Output the [X, Y] coordinate of the center of the cell containing the given text.  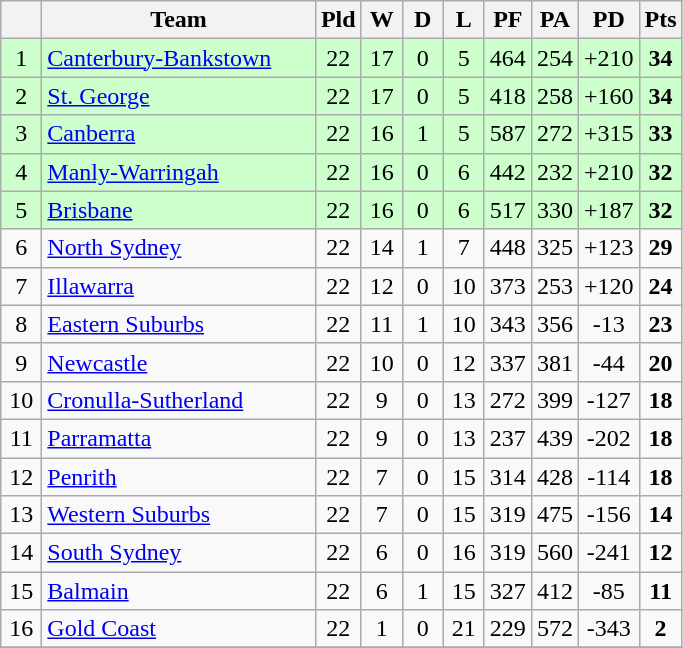
Pts [660, 20]
381 [554, 362]
Eastern Suburbs [179, 324]
PF [508, 20]
Team [179, 20]
8 [22, 324]
327 [508, 591]
314 [508, 477]
+120 [608, 286]
428 [554, 477]
-85 [608, 591]
572 [554, 629]
517 [508, 210]
Penrith [179, 477]
PD [608, 20]
Newcastle [179, 362]
+315 [608, 134]
29 [660, 248]
237 [508, 438]
W [382, 20]
Canterbury-Bankstown [179, 58]
-202 [608, 438]
412 [554, 591]
325 [554, 248]
+160 [608, 96]
356 [554, 324]
Western Suburbs [179, 515]
33 [660, 134]
20 [660, 362]
Manly-Warringah [179, 172]
North Sydney [179, 248]
Pld [338, 20]
-114 [608, 477]
Balmain [179, 591]
343 [508, 324]
23 [660, 324]
-343 [608, 629]
24 [660, 286]
4 [22, 172]
-13 [608, 324]
Canberra [179, 134]
254 [554, 58]
475 [554, 515]
258 [554, 96]
587 [508, 134]
-156 [608, 515]
418 [508, 96]
560 [554, 553]
+187 [608, 210]
L [464, 20]
+123 [608, 248]
3 [22, 134]
Gold Coast [179, 629]
D [422, 20]
229 [508, 629]
Cronulla-Sutherland [179, 400]
399 [554, 400]
464 [508, 58]
21 [464, 629]
St. George [179, 96]
439 [554, 438]
330 [554, 210]
PA [554, 20]
South Sydney [179, 553]
Parramatta [179, 438]
448 [508, 248]
337 [508, 362]
373 [508, 286]
-127 [608, 400]
442 [508, 172]
253 [554, 286]
Brisbane [179, 210]
-241 [608, 553]
-44 [608, 362]
232 [554, 172]
Illawarra [179, 286]
